Detect which cell encompasses the target text, then output its [x, y] center coordinate. 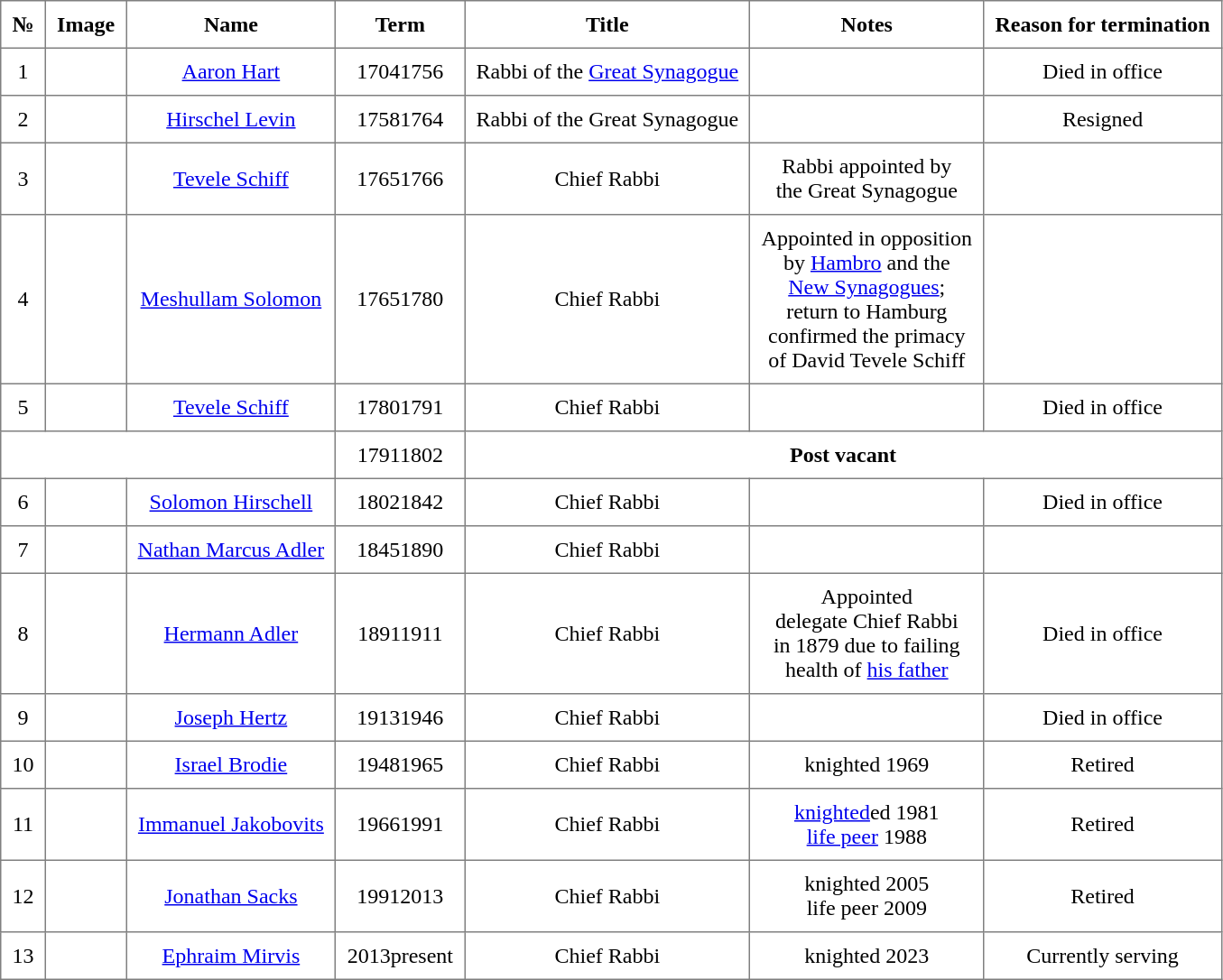
Reason for termination [1103, 24]
Term [401, 24]
8 [23, 633]
11 [23, 825]
12 [23, 896]
19912013 [401, 896]
18451890 [401, 550]
Nathan Marcus Adler [231, 550]
Ephraim Mirvis [231, 956]
2 [23, 119]
Resigned [1103, 119]
17911802 [401, 455]
7 [23, 550]
17581764 [401, 119]
Solomon Hirschell [231, 502]
Aaron Hart [231, 71]
Title [607, 24]
Rabbi appointed by the Great Synagogue [866, 179]
2013present [401, 956]
17651766 [401, 179]
4 [23, 300]
Currently serving [1103, 956]
Meshullam Solomon [231, 300]
13 [23, 956]
18911911 [401, 633]
19661991 [401, 825]
Joseph Hertz [231, 717]
9 [23, 717]
17801791 [401, 407]
1 [23, 71]
Jonathan Sacks [231, 896]
Immanuel Jakobovits [231, 825]
6 [23, 502]
Appointed delegate Chief Rabbi in 1879 due to failing health of his father [866, 633]
Hermann Adler [231, 633]
knighteded 1981life peer 1988 [866, 825]
18021842 [401, 502]
Image [85, 24]
№ [23, 24]
17651780 [401, 300]
knighted 1969 [866, 764]
knighted 2005life peer 2009 [866, 896]
5 [23, 407]
3 [23, 179]
Hirschel Levin [231, 119]
Name [231, 24]
Notes [866, 24]
19131946 [401, 717]
Appointed in opposition by Hambro and the New Synagogues; return to Hamburg confirmed the primacy of David Tevele Schiff [866, 300]
knighted 2023 [866, 956]
Post vacant [843, 455]
Israel Brodie [231, 764]
10 [23, 764]
19481965 [401, 764]
17041756 [401, 71]
